Return the [X, Y] coordinate for the center point of the cell that contains the specified text.  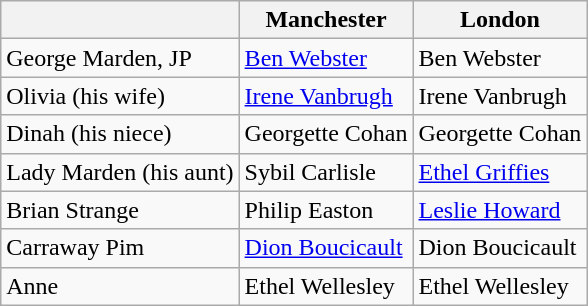
Anne [120, 286]
Leslie Howard [500, 210]
Carraway Pim [120, 248]
Ethel Griffies [500, 172]
Manchester [326, 20]
London [500, 20]
Brian Strange [120, 210]
Sybil Carlisle [326, 172]
Philip Easton [326, 210]
Dinah (his niece) [120, 134]
George Marden, JP [120, 58]
Lady Marden (his aunt) [120, 172]
Olivia (his wife) [120, 96]
